Return the [X, Y] coordinate for the center point of the cell that contains the specified text.  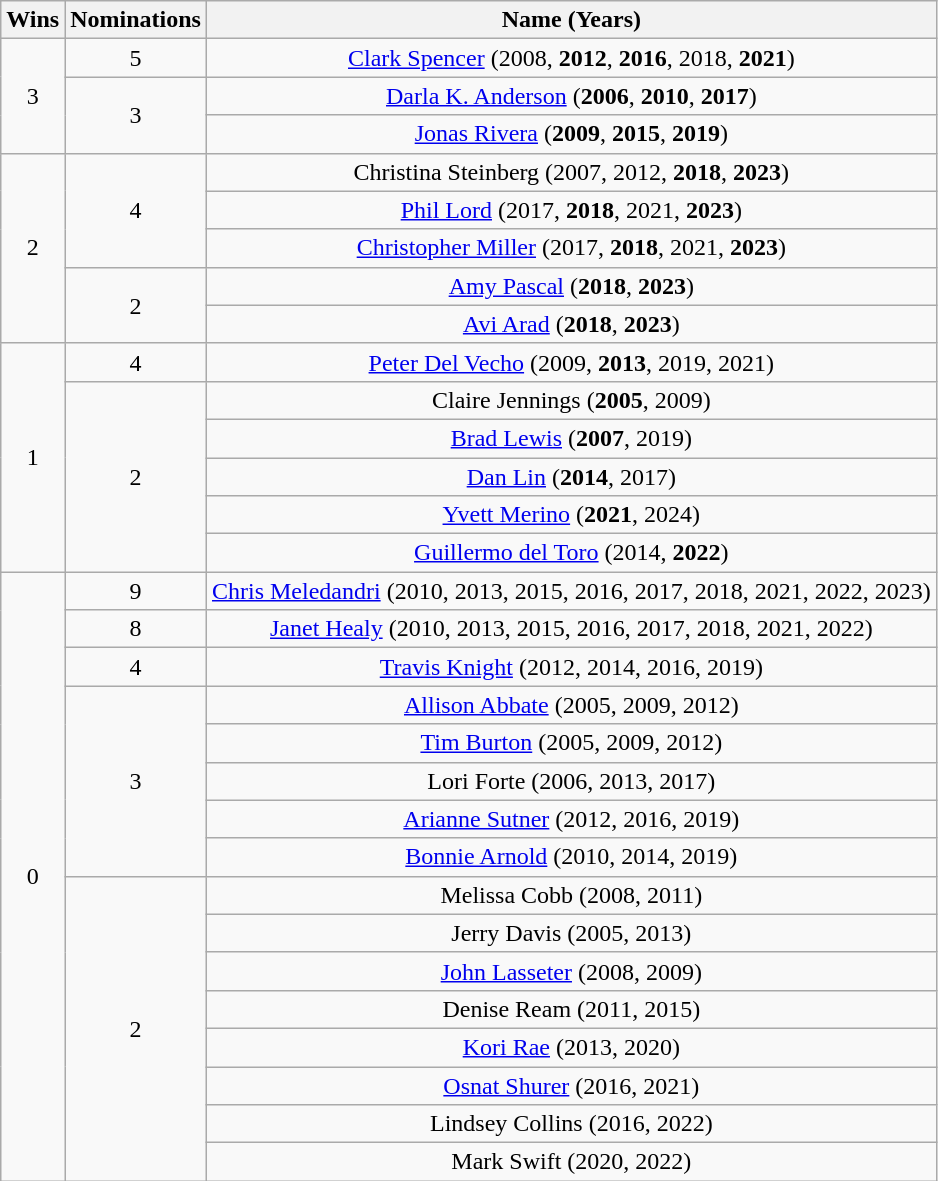
Melissa Cobb (2008, 2011) [571, 895]
Arianne Sutner (2012, 2016, 2019) [571, 819]
Guillermo del Toro (2014, 2022) [571, 553]
Wins [33, 20]
Yvett Merino (2021, 2024) [571, 515]
Lindsey Collins (2016, 2022) [571, 1124]
Christopher Miller (2017, 2018, 2021, 2023) [571, 248]
Jonas Rivera (2009, 2015, 2019) [571, 134]
Nominations [136, 20]
Chris Meledandri (2010, 2013, 2015, 2016, 2017, 2018, 2021, 2022, 2023) [571, 591]
Mark Swift (2020, 2022) [571, 1162]
Travis Knight (2012, 2014, 2016, 2019) [571, 667]
John Lasseter (2008, 2009) [571, 971]
Denise Ream (2011, 2015) [571, 1009]
Avi Arad (2018, 2023) [571, 324]
Tim Burton (2005, 2009, 2012) [571, 743]
5 [136, 58]
Name (Years) [571, 20]
Osnat Shurer (2016, 2021) [571, 1085]
Claire Jennings (2005, 2009) [571, 400]
0 [33, 876]
Darla K. Anderson (2006, 2010, 2017) [571, 96]
Jerry Davis (2005, 2013) [571, 933]
Amy Pascal (2018, 2023) [571, 286]
9 [136, 591]
Clark Spencer (2008, 2012, 2016, 2018, 2021) [571, 58]
Dan Lin (2014, 2017) [571, 477]
Peter Del Vecho (2009, 2013, 2019, 2021) [571, 362]
Brad Lewis (2007, 2019) [571, 438]
1 [33, 457]
Allison Abbate (2005, 2009, 2012) [571, 705]
Janet Healy (2010, 2013, 2015, 2016, 2017, 2018, 2021, 2022) [571, 629]
Phil Lord (2017, 2018, 2021, 2023) [571, 210]
Kori Rae (2013, 2020) [571, 1047]
Bonnie Arnold (2010, 2014, 2019) [571, 857]
Christina Steinberg (2007, 2012, 2018, 2023) [571, 172]
8 [136, 629]
Lori Forte (2006, 2013, 2017) [571, 781]
